Provide the (x, y) coordinate of the cell's center where the given text is located.  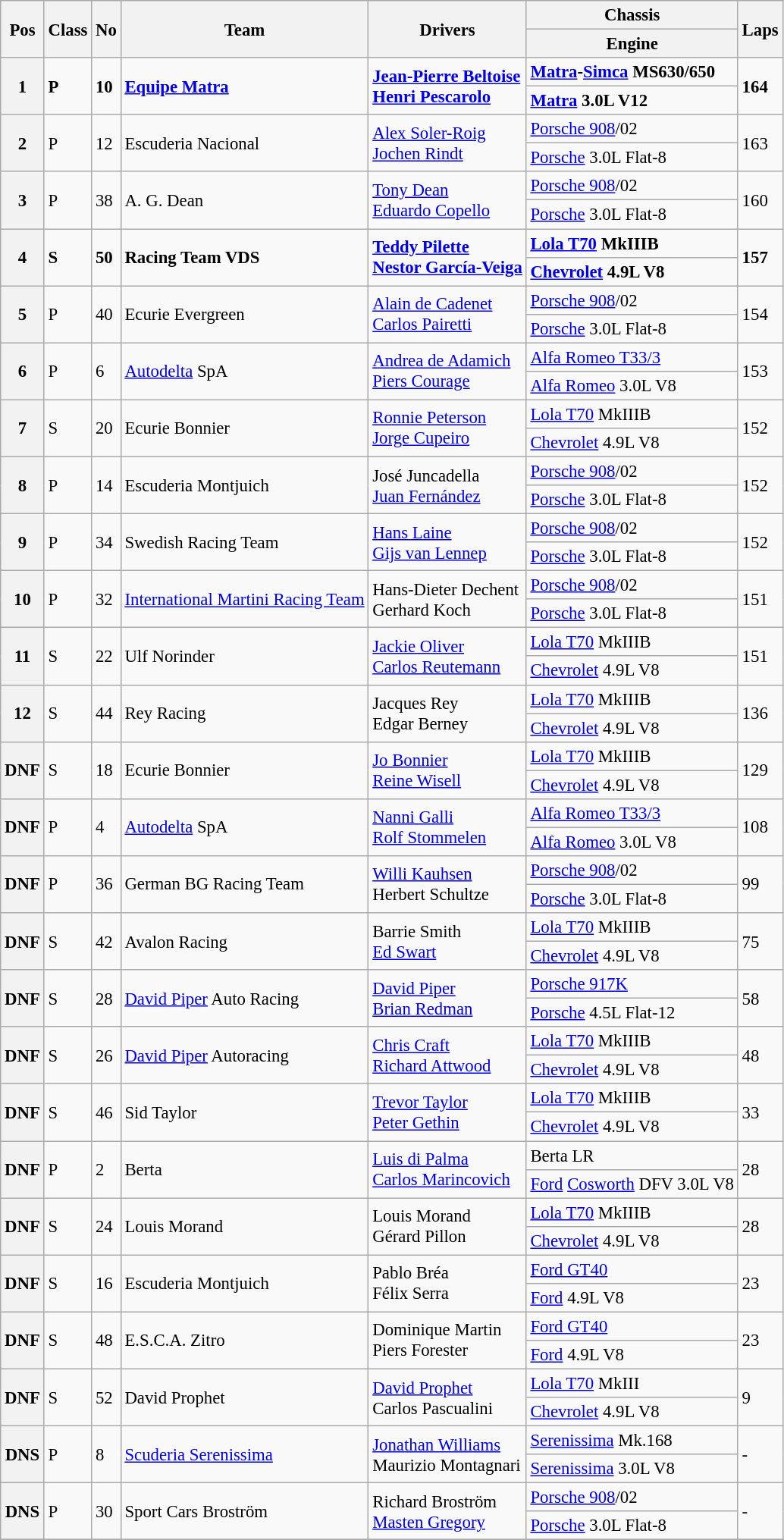
160 (760, 200)
Hans Laine Gijs van Lennep (447, 543)
Jean-Pierre Beltoise Henri Pescarolo (447, 86)
Louis Morand Gérard Pillon (447, 1227)
22 (106, 657)
Jo Bonnier Reine Wisell (447, 770)
Ecurie Evergreen (244, 314)
Jacques Rey Edgar Berney (447, 713)
Avalon Racing (244, 942)
Sid Taylor (244, 1113)
Serenissima 3.0L V8 (632, 1469)
75 (760, 942)
7 (23, 428)
1 (23, 86)
154 (760, 314)
David Prophet (244, 1397)
Chassis (632, 15)
Willi Kauhsen Herbert Schultze (447, 884)
5 (23, 314)
32 (106, 599)
16 (106, 1283)
136 (760, 713)
Louis Morand (244, 1227)
Escuderia Nacional (244, 143)
Racing Team VDS (244, 258)
26 (106, 1055)
58 (760, 998)
A. G. Dean (244, 200)
3 (23, 200)
38 (106, 200)
Rey Racing (244, 713)
Alain de Cadenet Carlos Pairetti (447, 314)
99 (760, 884)
David Prophet Carlos Pascualini (447, 1397)
42 (106, 942)
20 (106, 428)
Barrie Smith Ed Swart (447, 942)
11 (23, 657)
Porsche 917K (632, 984)
Class (68, 29)
40 (106, 314)
24 (106, 1227)
Chris Craft Richard Attwood (447, 1055)
Andrea de Adamich Piers Courage (447, 372)
14 (106, 485)
No (106, 29)
44 (106, 713)
Serenissima Mk.168 (632, 1441)
Team (244, 29)
Ford Cosworth DFV 3.0L V8 (632, 1184)
Nanni Galli Rolf Stommelen (447, 828)
David Piper Autoracing (244, 1055)
José Juncadella Juan Fernández (447, 485)
Sport Cars Broström (244, 1512)
Pos (23, 29)
52 (106, 1397)
Ulf Norinder (244, 657)
50 (106, 258)
Richard Broström Masten Gregory (447, 1512)
Hans-Dieter Dechent Gerhard Koch (447, 599)
Lola T70 MkIII (632, 1383)
129 (760, 770)
Berta (244, 1169)
E.S.C.A. Zitro (244, 1341)
Berta LR (632, 1156)
Tony Dean Eduardo Copello (447, 200)
163 (760, 143)
Swedish Racing Team (244, 543)
164 (760, 86)
153 (760, 372)
33 (760, 1113)
18 (106, 770)
Trevor Taylor Peter Gethin (447, 1113)
Alex Soler-Roig Jochen Rindt (447, 143)
International Martini Racing Team (244, 599)
108 (760, 828)
Dominique Martin Piers Forester (447, 1341)
Luis di Palma Carlos Marincovich (447, 1169)
Matra 3.0L V12 (632, 101)
Engine (632, 44)
Scuderia Serenissima (244, 1454)
30 (106, 1512)
Pablo Bréa Félix Serra (447, 1283)
Matra-Simca MS630/650 (632, 72)
Teddy Pilette Nestor García-Veiga (447, 258)
Jackie Oliver Carlos Reutemann (447, 657)
Laps (760, 29)
David Piper Brian Redman (447, 998)
Ronnie Peterson Jorge Cupeiro (447, 428)
Equipe Matra (244, 86)
46 (106, 1113)
157 (760, 258)
David Piper Auto Racing (244, 998)
Drivers (447, 29)
34 (106, 543)
German BG Racing Team (244, 884)
36 (106, 884)
Porsche 4.5L Flat-12 (632, 1013)
Jonathan Williams Maurizio Montagnari (447, 1454)
